Find where the given text appears and provide that cell's center as (X, Y) coordinate. 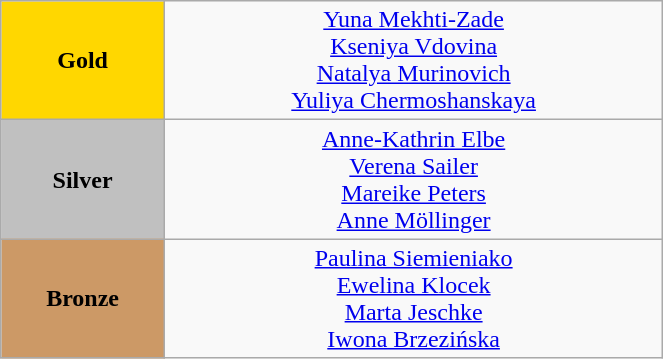
Anne-Kathrin ElbeVerena SailerMareike PetersAnne Möllinger (413, 180)
Gold (83, 60)
Silver (83, 180)
Bronze (83, 298)
Yuna Mekhti-ZadeKseniya VdovinaNatalya MurinovichYuliya Chermoshanskaya (413, 60)
Paulina SiemieniakoEwelina KlocekMarta JeschkeIwona Brzezińska (413, 298)
